Locate the cell with the specified text and output its (X, Y) center coordinate. 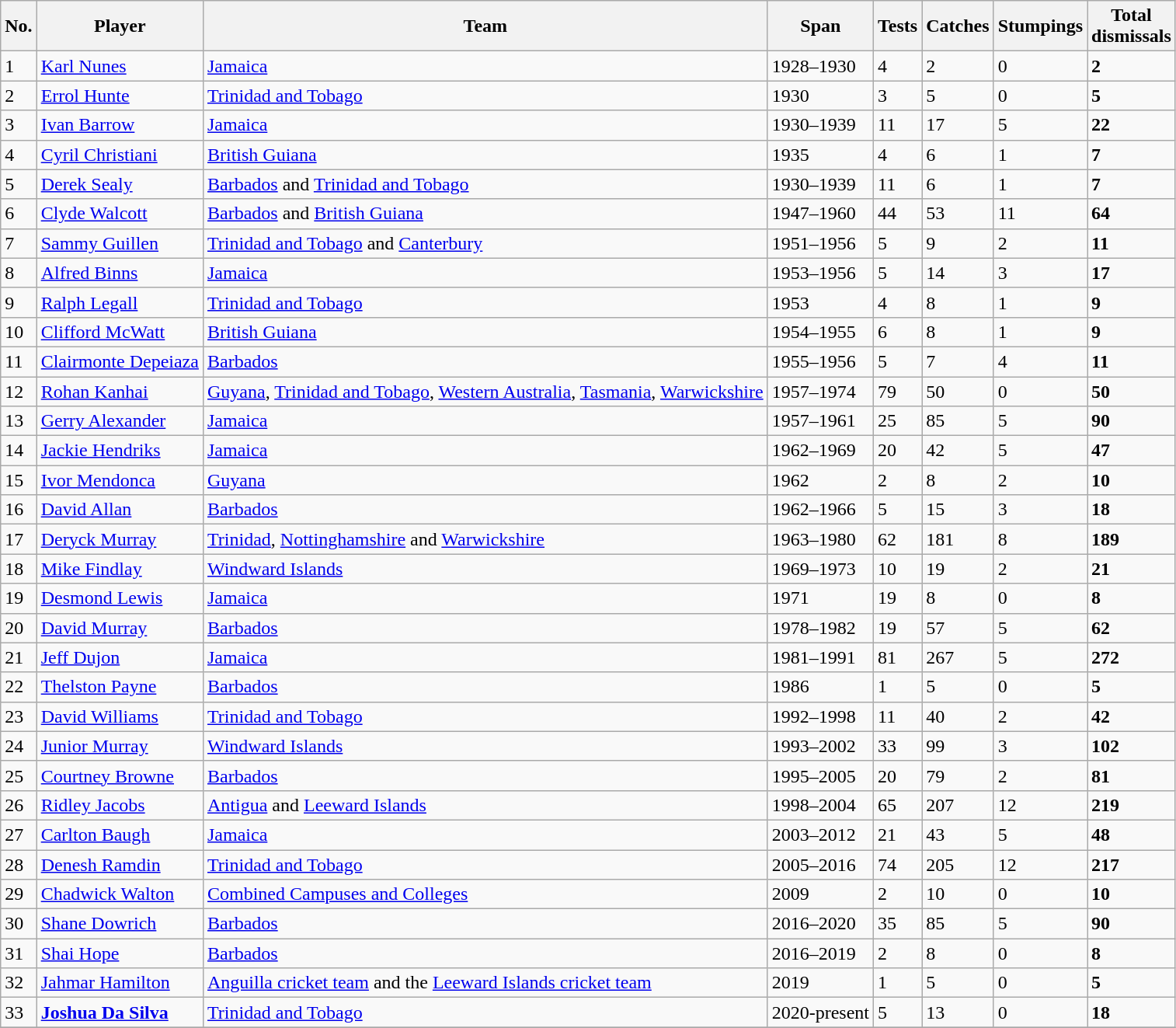
2016–2020 (820, 924)
1963–1980 (820, 539)
Junior Murray (120, 746)
28 (19, 865)
1962–1966 (820, 510)
1978–1982 (820, 628)
Jackie Hendriks (120, 451)
1935 (820, 155)
2020-present (820, 1012)
Trinidad and Tobago and Canterbury (485, 243)
Clyde Walcott (120, 214)
Cyril Christiani (120, 155)
2009 (820, 894)
1957–1961 (820, 421)
1993–2002 (820, 746)
217 (1132, 865)
Errol Hunte (120, 96)
No. (19, 26)
Player (120, 26)
Ralph Legall (120, 302)
189 (1132, 539)
Carlton Baugh (120, 835)
Sammy Guillen (120, 243)
Barbados and Trinidad and Tobago (485, 184)
64 (1132, 214)
Ivor Mendonca (120, 480)
1955–1956 (820, 361)
Shane Dowrich (120, 924)
1930 (820, 96)
267 (958, 657)
David Allan (120, 510)
219 (1132, 805)
Barbados and British Guiana (485, 214)
1969–1973 (820, 569)
29 (19, 894)
Antigua and Leeward Islands (485, 805)
Derek Sealy (120, 184)
1947–1960 (820, 214)
Clairmonte Depeiaza (120, 361)
Ridley Jacobs (120, 805)
Jahmar Hamilton (120, 983)
Ivan Barrow (120, 125)
Anguilla cricket team and the Leeward Islands cricket team (485, 983)
1951–1956 (820, 243)
2016–2019 (820, 953)
1986 (820, 687)
Joshua Da Silva (120, 1012)
1962–1969 (820, 451)
1953 (820, 302)
43 (958, 835)
31 (19, 953)
1995–2005 (820, 775)
102 (1132, 746)
Team (485, 26)
Deryck Murray (120, 539)
26 (19, 805)
Span (820, 26)
1962 (820, 480)
40 (958, 716)
David Williams (120, 716)
1953–1956 (820, 273)
47 (1132, 451)
Guyana (485, 480)
1981–1991 (820, 657)
Stumpings (1040, 26)
272 (1132, 657)
Courtney Browne (120, 775)
Shai Hope (120, 953)
27 (19, 835)
2003–2012 (820, 835)
Tests (898, 26)
Trinidad, Nottinghamshire and Warwickshire (485, 539)
Chadwick Walton (120, 894)
Catches (958, 26)
205 (958, 865)
74 (898, 865)
1998–2004 (820, 805)
1971 (820, 598)
Denesh Ramdin (120, 865)
2005–2016 (820, 865)
Totaldismissals (1132, 26)
Karl Nunes (120, 66)
1992–1998 (820, 716)
Rohan Kanhai (120, 391)
207 (958, 805)
181 (958, 539)
Clifford McWatt (120, 332)
David Murray (120, 628)
Alfred Binns (120, 273)
1954–1955 (820, 332)
Thelston Payne (120, 687)
1928–1930 (820, 66)
44 (898, 214)
24 (19, 746)
99 (958, 746)
32 (19, 983)
65 (898, 805)
23 (19, 716)
53 (958, 214)
Combined Campuses and Colleges (485, 894)
Jeff Dujon (120, 657)
16 (19, 510)
Mike Findlay (120, 569)
Desmond Lewis (120, 598)
48 (1132, 835)
35 (898, 924)
Guyana, Trinidad and Tobago, Western Australia, Tasmania, Warwickshire (485, 391)
57 (958, 628)
2019 (820, 983)
Gerry Alexander (120, 421)
1957–1974 (820, 391)
30 (19, 924)
